Search for the cell housing the specified text and yield its (x, y) center coordinate. 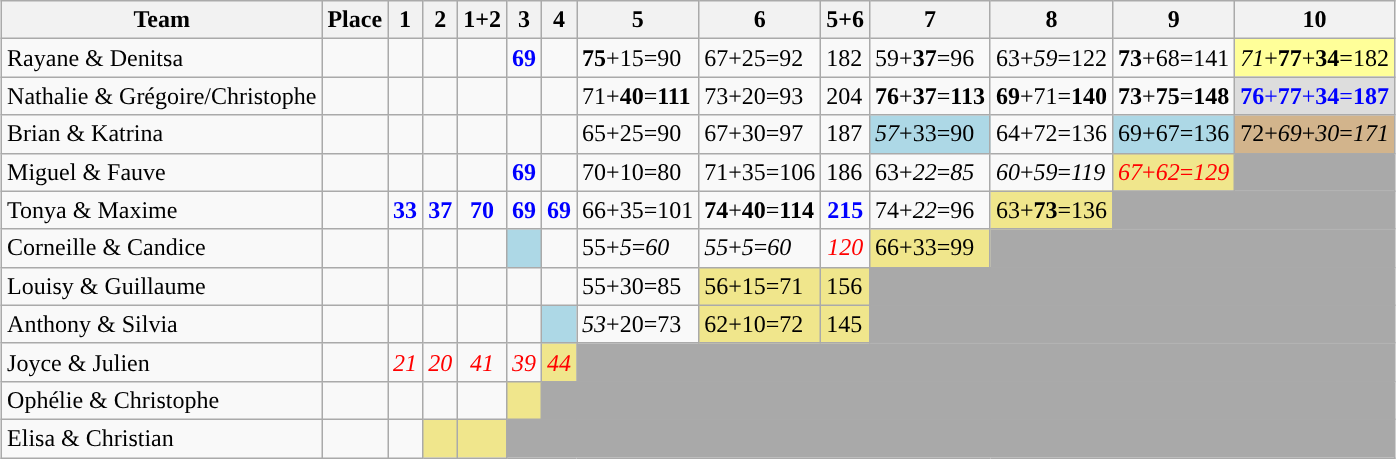
Rayane & Denitsa (162, 58)
76+77+34=187 (1315, 96)
41 (482, 362)
44 (560, 362)
67+25=92 (760, 58)
5 (638, 20)
70 (482, 210)
66+35=101 (638, 210)
145 (846, 324)
Anthony & Silvia (162, 324)
187 (846, 134)
64+72=136 (1051, 134)
Brian & Katrina (162, 134)
67+30=97 (760, 134)
Tonya & Maxime (162, 210)
57+33=90 (930, 134)
75+15=90 (638, 58)
Louisy & Guillaume (162, 286)
Joyce & Julien (162, 362)
76+37=113 (930, 96)
37 (440, 210)
204 (846, 96)
73+75=148 (1174, 96)
73+20=93 (760, 96)
67+62=129 (1174, 172)
74+40=114 (760, 210)
1+2 (482, 20)
71+35=106 (760, 172)
69+67=136 (1174, 134)
71+77+34=182 (1315, 58)
4 (560, 20)
Nathalie & Grégoire/Christophe (162, 96)
73+68=141 (1174, 58)
Miguel & Fauve (162, 172)
9 (1174, 20)
182 (846, 58)
66+33=99 (930, 248)
59+37=96 (930, 58)
8 (1051, 20)
21 (406, 362)
10 (1315, 20)
Corneille & Candice (162, 248)
53+20=73 (638, 324)
39 (524, 362)
215 (846, 210)
63+73=136 (1051, 210)
71+40=111 (638, 96)
63+59=122 (1051, 58)
33 (406, 210)
62+10=72 (760, 324)
56+15=71 (760, 286)
60+59=119 (1051, 172)
3 (524, 20)
63+22=85 (930, 172)
Ophélie & Christophe (162, 400)
5+6 (846, 20)
55+30=85 (638, 286)
69+71=140 (1051, 96)
Place (355, 20)
7 (930, 20)
156 (846, 286)
2 (440, 20)
72+69+30=171 (1315, 134)
6 (760, 20)
186 (846, 172)
74+22=96 (930, 210)
65+25=90 (638, 134)
Team (162, 20)
Elisa & Christian (162, 438)
70+10=80 (638, 172)
1 (406, 20)
120 (846, 248)
20 (440, 362)
